Pinpoint the cell where the given text exists, returning its [x, y] midpoint coordinate. 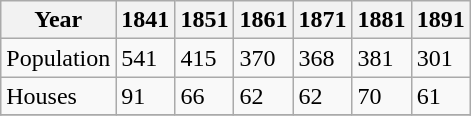
66 [204, 96]
1851 [204, 20]
1891 [440, 20]
1861 [264, 20]
Population [58, 58]
368 [322, 58]
381 [382, 58]
370 [264, 58]
61 [440, 96]
415 [204, 58]
1881 [382, 20]
1871 [322, 20]
1841 [146, 20]
91 [146, 96]
541 [146, 58]
301 [440, 58]
70 [382, 96]
Year [58, 20]
Houses [58, 96]
